Provide the (x, y) coordinate of the cell's center where the given text is located.  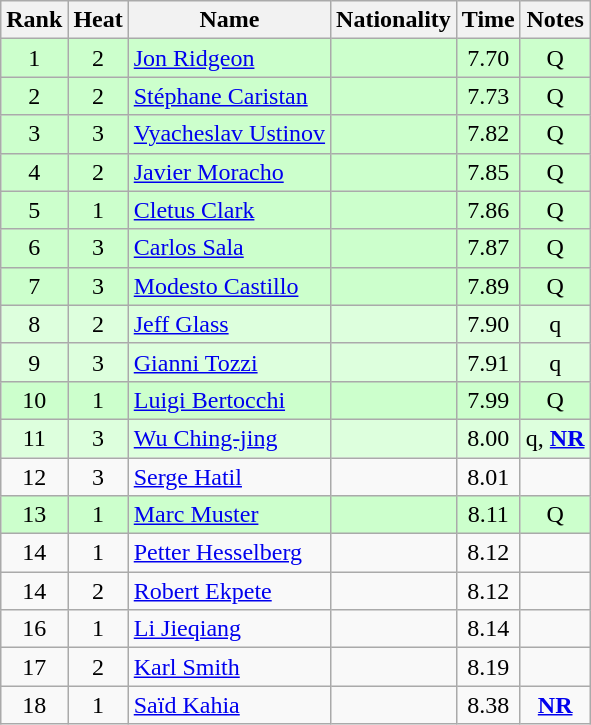
Rank (34, 20)
Cletus Clark (229, 210)
Notes (555, 20)
Li Jieqiang (229, 629)
Luigi Bertocchi (229, 400)
Name (229, 20)
Saïd Kahia (229, 705)
8 (34, 324)
Jon Ridgeon (229, 58)
8.11 (488, 515)
Time (488, 20)
7.86 (488, 210)
Modesto Castillo (229, 286)
7.87 (488, 248)
Karl Smith (229, 667)
7.91 (488, 362)
q, NR (555, 438)
8.14 (488, 629)
7.89 (488, 286)
9 (34, 362)
7.82 (488, 134)
Carlos Sala (229, 248)
Marc Muster (229, 515)
7.85 (488, 172)
Javier Moracho (229, 172)
Petter Hesselberg (229, 553)
7.73 (488, 96)
18 (34, 705)
Heat (98, 20)
7.90 (488, 324)
7.70 (488, 58)
8.00 (488, 438)
5 (34, 210)
8.38 (488, 705)
16 (34, 629)
6 (34, 248)
Wu Ching-jing (229, 438)
Stéphane Caristan (229, 96)
7 (34, 286)
4 (34, 172)
Gianni Tozzi (229, 362)
NR (555, 705)
Robert Ekpete (229, 591)
8.01 (488, 477)
10 (34, 400)
13 (34, 515)
11 (34, 438)
Nationality (394, 20)
Jeff Glass (229, 324)
12 (34, 477)
17 (34, 667)
8.19 (488, 667)
7.99 (488, 400)
Serge Hatil (229, 477)
Vyacheslav Ustinov (229, 134)
